Search for the cell housing the specified text and yield its (X, Y) center coordinate. 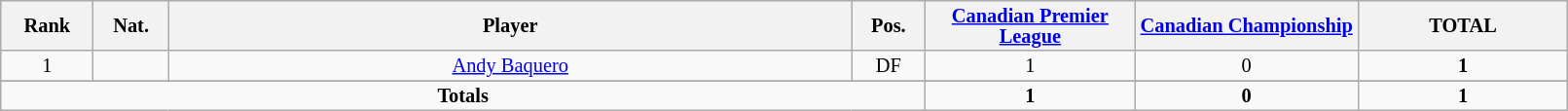
Canadian Premier League (1031, 25)
Andy Baquero (510, 66)
Player (510, 25)
Rank (47, 25)
DF (888, 66)
Nat. (130, 25)
Totals (463, 95)
Canadian Championship (1246, 25)
TOTAL (1463, 25)
Pos. (888, 25)
